Scan for the cell matching the given text and deliver its [X, Y] coordinate at center. 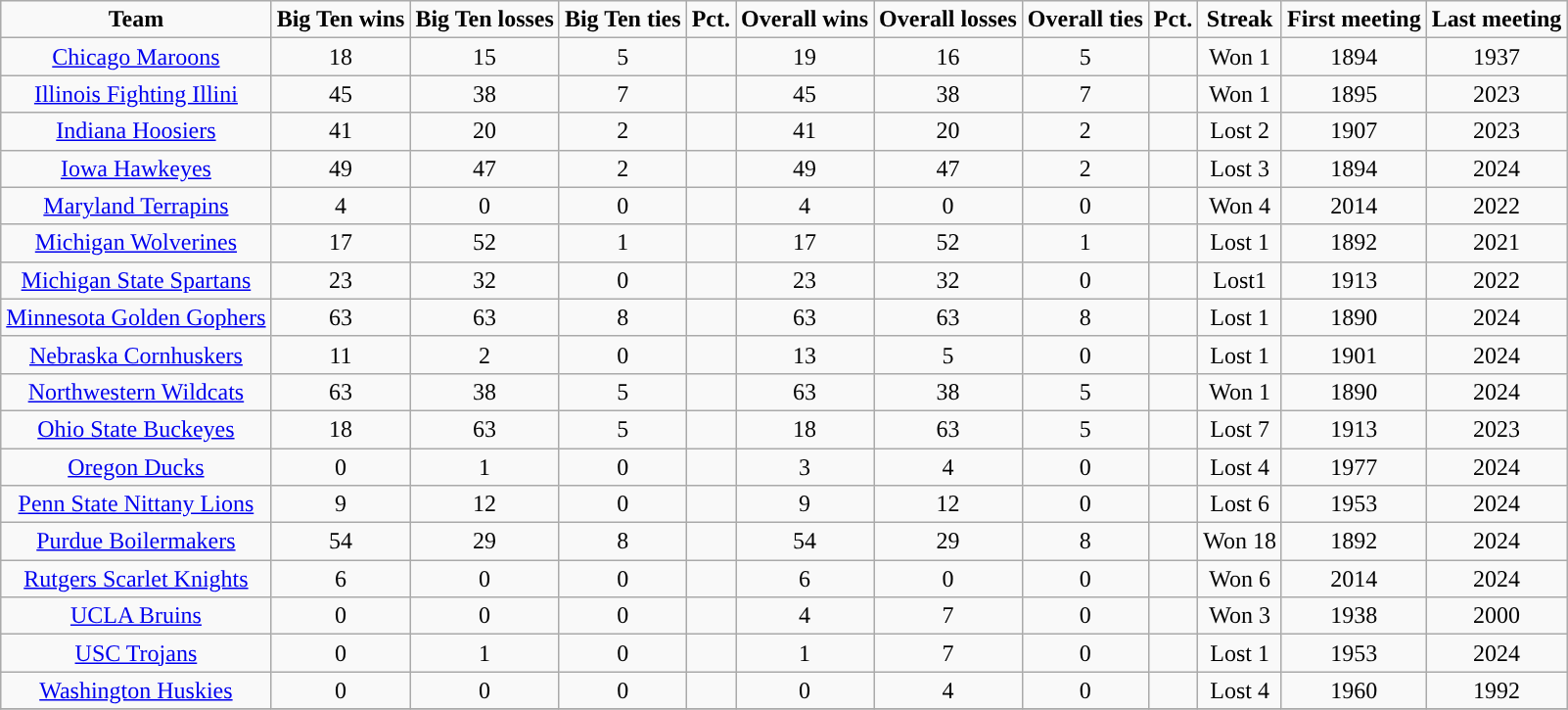
Washington Huskies [136, 690]
Northwestern Wildcats [136, 392]
Illinois Fighting Illini [136, 94]
Won 18 [1240, 542]
1977 [1354, 467]
USC Trojans [136, 653]
Last meeting [1497, 20]
Nebraska Cornhuskers [136, 355]
First meeting [1354, 20]
Minnesota Golden Gophers [136, 317]
Lost 2 [1240, 131]
Penn State Nittany Lions [136, 504]
19 [805, 57]
Won 6 [1240, 579]
Lost1 [1240, 280]
Maryland Terrapins [136, 206]
Michigan Wolverines [136, 243]
1937 [1497, 57]
1901 [1354, 355]
Rutgers Scarlet Knights [136, 579]
11 [341, 355]
Won 3 [1240, 616]
1960 [1354, 690]
Overall ties [1084, 20]
Big Ten ties [623, 20]
Won 4 [1240, 206]
Iowa Hawkeyes [136, 168]
15 [484, 57]
Team [136, 20]
Lost 7 [1240, 429]
Chicago Maroons [136, 57]
Ohio State Buckeyes [136, 429]
Overall losses [948, 20]
2000 [1497, 616]
1992 [1497, 690]
UCLA Bruins [136, 616]
3 [805, 467]
Streak [1240, 20]
Big Ten losses [484, 20]
1938 [1354, 616]
Indiana Hoosiers [136, 131]
Overall wins [805, 20]
1895 [1354, 94]
Michigan State Spartans [136, 280]
Purdue Boilermakers [136, 542]
Oregon Ducks [136, 467]
Lost 6 [1240, 504]
Lost 3 [1240, 168]
1907 [1354, 131]
16 [948, 57]
Big Ten wins [341, 20]
13 [805, 355]
2021 [1497, 243]
